Search for the cell housing the specified text and yield its [x, y] center coordinate. 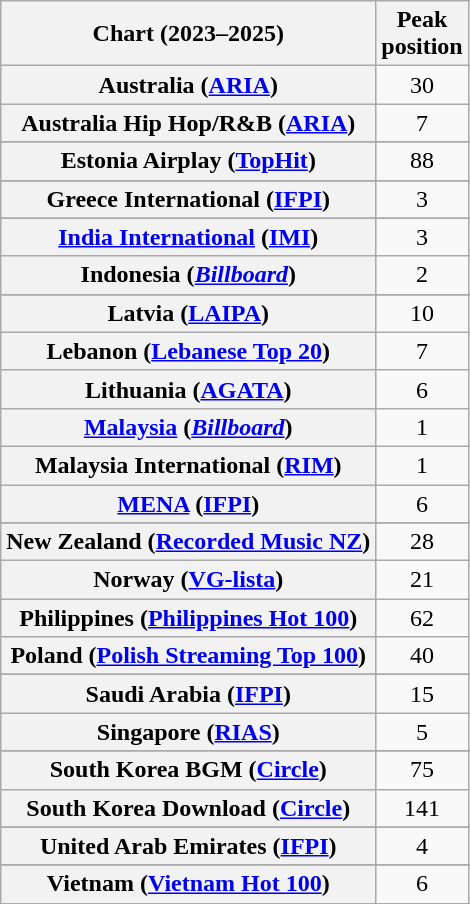
28 [422, 542]
Lithuania (AGATA) [188, 389]
30 [422, 85]
10 [422, 313]
88 [422, 161]
South Korea BGM (Circle) [188, 770]
Malaysia International (RIM) [188, 465]
New Zealand (Recorded Music NZ) [188, 542]
Chart (2023–2025) [188, 34]
India International (IMI) [188, 237]
Estonia Airplay (TopHit) [188, 161]
MENA (IFPI) [188, 503]
62 [422, 618]
Poland (Polish Streaming Top 100) [188, 656]
5 [422, 732]
Latvia (LAIPA) [188, 313]
Philippines (Philippines Hot 100) [188, 618]
40 [422, 656]
United Arab Emirates (IFPI) [188, 846]
15 [422, 694]
Malaysia (Billboard) [188, 427]
21 [422, 580]
Greece International (IFPI) [188, 199]
Peakposition [422, 34]
Indonesia (Billboard) [188, 275]
75 [422, 770]
Lebanon (Lebanese Top 20) [188, 351]
Singapore (RIAS) [188, 732]
Vietnam (Vietnam Hot 100) [188, 884]
Australia Hip Hop/R&B (ARIA) [188, 123]
141 [422, 808]
2 [422, 275]
Norway (VG-lista) [188, 580]
4 [422, 846]
South Korea Download (Circle) [188, 808]
Australia (ARIA) [188, 85]
Saudi Arabia (IFPI) [188, 694]
